Locate the cell with the specified text and output its (x, y) center coordinate. 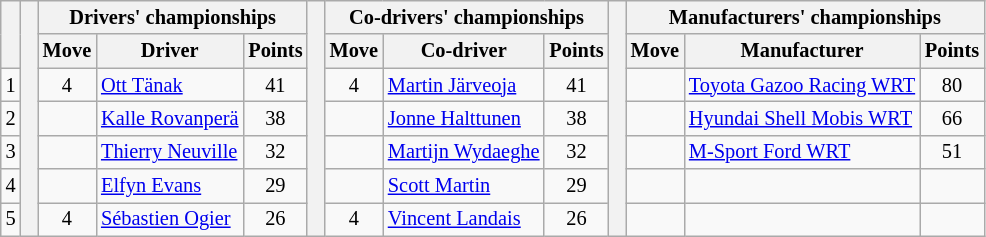
Kalle Rovanperä (170, 118)
M-Sport Ford WRT (802, 152)
Manufacturers' championships (805, 17)
Drivers' championships (173, 17)
2 (11, 118)
Toyota Gazoo Racing WRT (802, 85)
66 (952, 118)
Vincent Landais (464, 219)
Manufacturer (802, 51)
Martin Järveoja (464, 85)
51 (952, 152)
Martijn Wydaeghe (464, 152)
Co-driver (464, 51)
Scott Martin (464, 186)
Driver (170, 51)
80 (952, 85)
Thierry Neuville (170, 152)
1 (11, 85)
Sébastien Ogier (170, 219)
Hyundai Shell Mobis WRT (802, 118)
3 (11, 152)
Co-drivers' championships (467, 17)
Elfyn Evans (170, 186)
Ott Tänak (170, 85)
5 (11, 219)
Jonne Halttunen (464, 118)
